Output the [X, Y] coordinate of the center of the cell containing the given text.  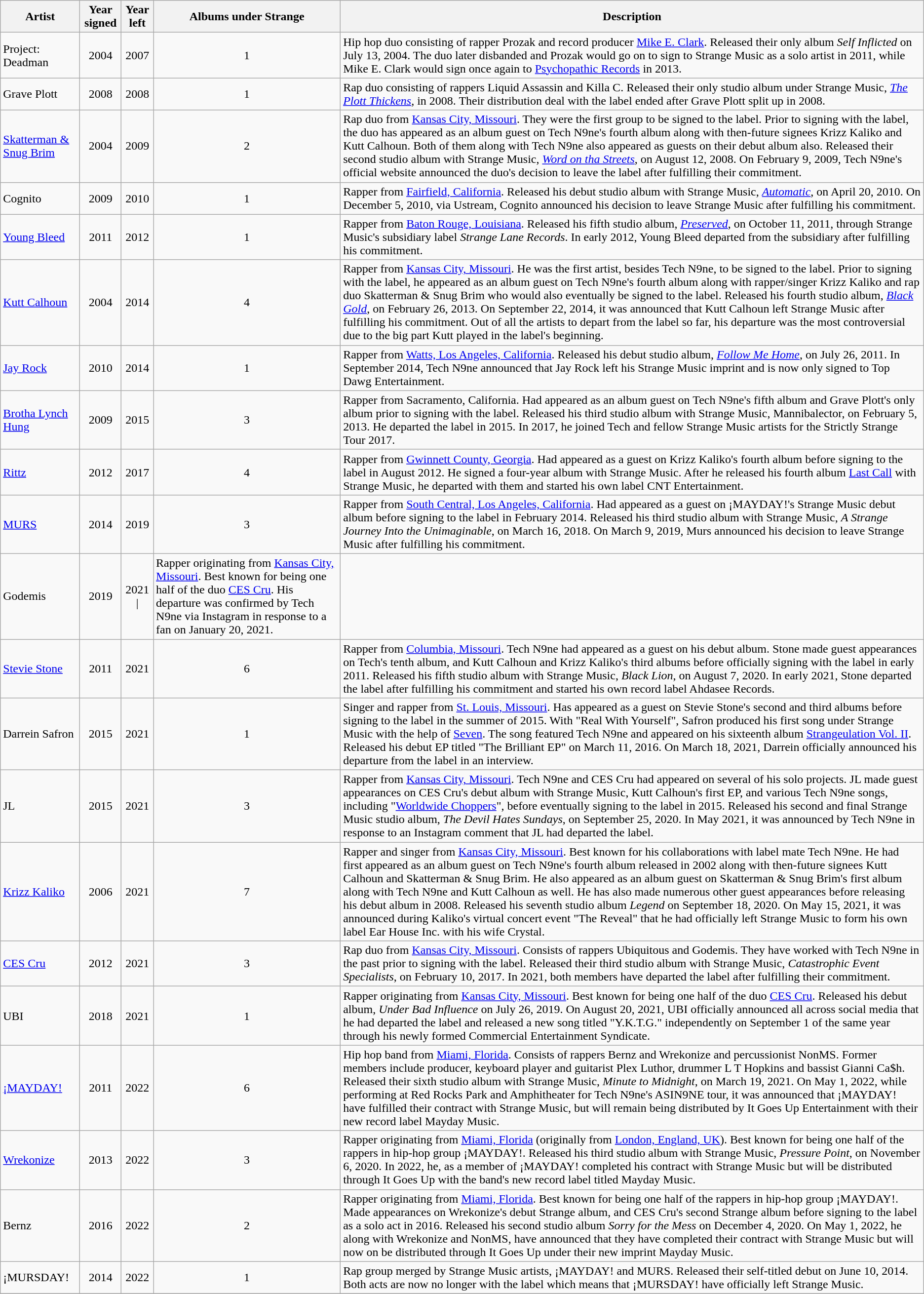
Wrekonize [40, 1160]
Description [632, 17]
2017 [137, 472]
Bernz [40, 1225]
¡MURSDAY! [40, 1278]
Rittz [40, 472]
Year left [137, 17]
Albums under Strange [247, 17]
2013 [101, 1160]
Krizz Kaliko [40, 892]
Stevie Stone [40, 668]
Godemis [40, 596]
JL [40, 806]
2021| [137, 596]
Jay Rock [40, 368]
Artist [40, 17]
Grave Plott [40, 94]
7 [247, 892]
Year signed [101, 17]
2006 [101, 892]
Project: Deadman [40, 55]
Kutt Calhoun [40, 302]
2016 [101, 1225]
2018 [101, 1016]
CES Cru [40, 964]
Cognito [40, 198]
Skatterman & Snug Brim [40, 146]
2007 [137, 55]
Darrein Safron [40, 734]
Young Bleed [40, 237]
MURS [40, 524]
¡MAYDAY! [40, 1088]
Brotha Lynch Hung [40, 420]
UBI [40, 1016]
